Output the [x, y] coordinate of the center of the cell containing the given text.  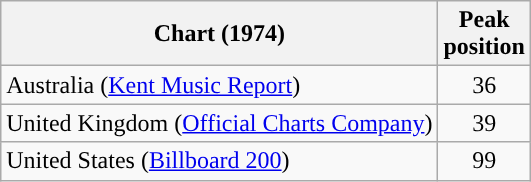
Australia (Kent Music Report) [220, 85]
39 [484, 123]
99 [484, 161]
United Kingdom (Official Charts Company) [220, 123]
Peakposition [484, 34]
Chart (1974) [220, 34]
36 [484, 85]
United States (Billboard 200) [220, 161]
